Output the (x, y) coordinate of the center of the cell containing the given text.  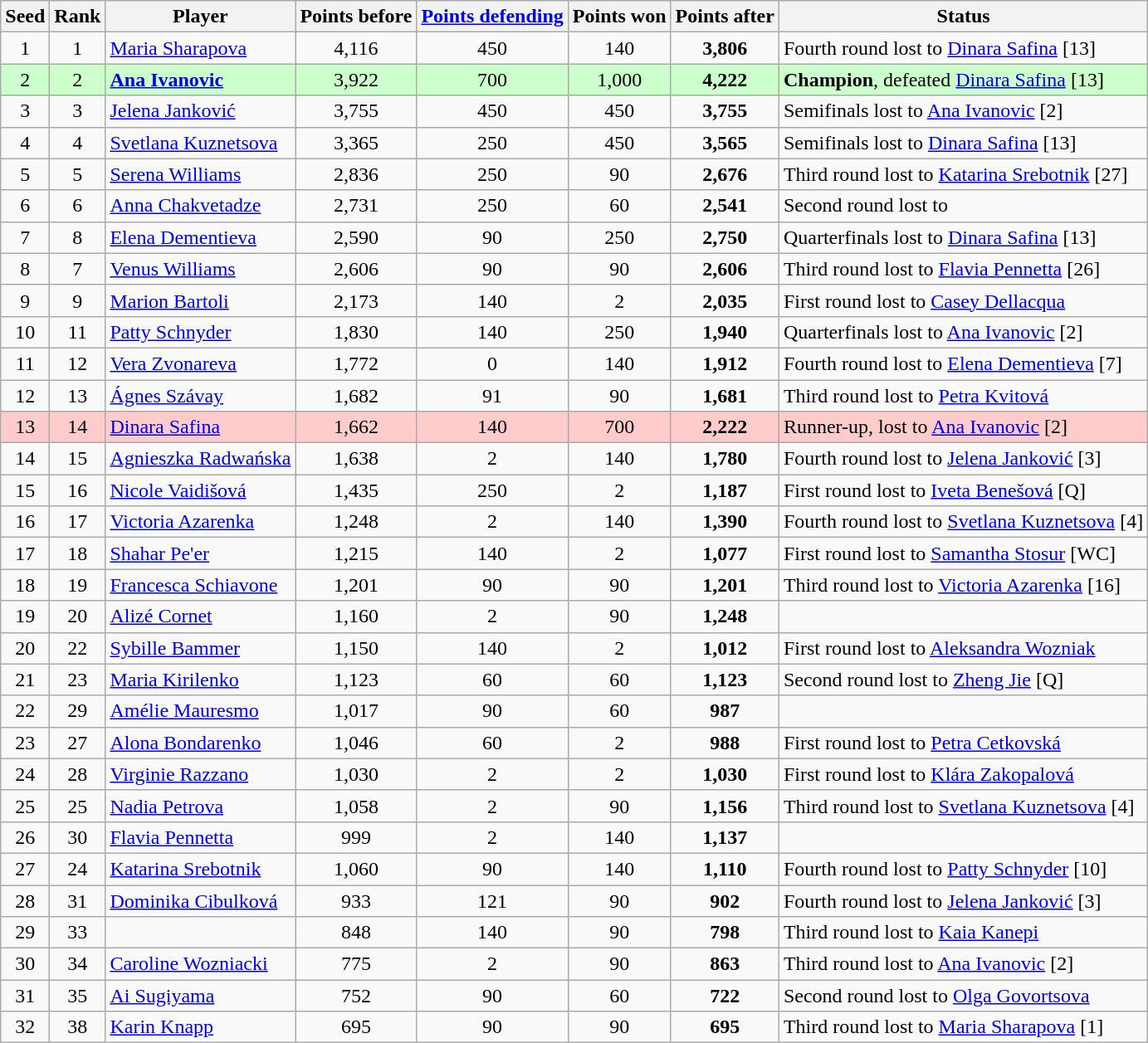
Third round lost to Flavia Pennetta [26] (963, 269)
Agnieszka Radwańska (201, 459)
722 (725, 996)
752 (356, 996)
1,060 (356, 869)
Third round lost to Katarina Srebotnik [27] (963, 174)
Ai Sugiyama (201, 996)
Victoria Azarenka (201, 522)
2,590 (356, 237)
121 (492, 900)
1,017 (356, 711)
Fourth round lost to Dinara Safina [13] (963, 48)
987 (725, 711)
1,137 (725, 837)
34 (78, 964)
Points before (356, 17)
1,110 (725, 869)
Points defending (492, 17)
Nicole Vaidišová (201, 490)
1,390 (725, 522)
Quarterfinals lost to Dinara Safina [13] (963, 237)
Svetlana Kuznetsova (201, 143)
Dinara Safina (201, 427)
Virginie Razzano (201, 774)
1,046 (356, 743)
902 (725, 900)
Serena Williams (201, 174)
Venus Williams (201, 269)
First round lost to Petra Cetkovská (963, 743)
Second round lost to Olga Govortsova (963, 996)
Jelena Janković (201, 111)
1,160 (356, 617)
Flavia Pennetta (201, 837)
999 (356, 837)
2,836 (356, 174)
2,676 (725, 174)
1,077 (725, 553)
1,662 (356, 427)
33 (78, 933)
10 (25, 332)
Runner-up, lost to Ana Ivanovic [2] (963, 427)
3,922 (356, 80)
988 (725, 743)
4,116 (356, 48)
1,058 (356, 806)
863 (725, 964)
Second round lost to Zheng Jie [Q] (963, 680)
1,912 (725, 363)
1,150 (356, 648)
1,000 (619, 80)
4,222 (725, 80)
933 (356, 900)
Shahar Pe'er (201, 553)
2,541 (725, 206)
Amélie Mauresmo (201, 711)
Semifinals lost to Ana Ivanovic [2] (963, 111)
Third round lost to Victoria Azarenka [16] (963, 585)
32 (25, 1027)
848 (356, 933)
35 (78, 996)
2,750 (725, 237)
Vera Zvonareva (201, 363)
Karin Knapp (201, 1027)
Ágnes Szávay (201, 396)
Nadia Petrova (201, 806)
Maria Kirilenko (201, 680)
1,435 (356, 490)
1,780 (725, 459)
798 (725, 933)
Player (201, 17)
775 (356, 964)
2,173 (356, 300)
Champion, defeated Dinara Safina [13] (963, 80)
1,772 (356, 363)
Points after (725, 17)
Quarterfinals lost to Ana Ivanovic [2] (963, 332)
1,012 (725, 648)
38 (78, 1027)
Francesca Schiavone (201, 585)
1,156 (725, 806)
Fourth round lost to Elena Dementieva [7] (963, 363)
Katarina Srebotnik (201, 869)
Alona Bondarenko (201, 743)
Fourth round lost to Patty Schnyder [10] (963, 869)
Sybille Bammer (201, 648)
2,731 (356, 206)
Anna Chakvetadze (201, 206)
1,187 (725, 490)
3,565 (725, 143)
1,681 (725, 396)
2,035 (725, 300)
0 (492, 363)
Ana Ivanovic (201, 80)
Patty Schnyder (201, 332)
2,222 (725, 427)
1,638 (356, 459)
1,830 (356, 332)
Third round lost to Maria Sharapova [1] (963, 1027)
Third round lost to Kaia Kanepi (963, 933)
Third round lost to Petra Kvitová (963, 396)
Seed (25, 17)
21 (25, 680)
Status (963, 17)
26 (25, 837)
First round lost to Casey Dellacqua (963, 300)
Points won (619, 17)
Semifinals lost to Dinara Safina [13] (963, 143)
First round lost to Samantha Stosur [WC] (963, 553)
First round lost to Iveta Benešová [Q] (963, 490)
Caroline Wozniacki (201, 964)
Elena Dementieva (201, 237)
1,682 (356, 396)
3,806 (725, 48)
First round lost to Aleksandra Wozniak (963, 648)
3,365 (356, 143)
Maria Sharapova (201, 48)
Third round lost to Svetlana Kuznetsova [4] (963, 806)
Alizé Cornet (201, 617)
Rank (78, 17)
91 (492, 396)
Second round lost to (963, 206)
1,940 (725, 332)
Marion Bartoli (201, 300)
Third round lost to Ana Ivanovic [2] (963, 964)
1,215 (356, 553)
First round lost to Klára Zakopalová (963, 774)
Fourth round lost to Svetlana Kuznetsova [4] (963, 522)
Dominika Cibulková (201, 900)
